Extract the (x, y) coordinate from the center of the cell holding the provided text.  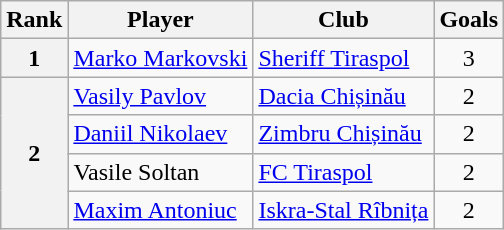
1 (34, 58)
Player (160, 20)
Dacia Chișinău (344, 96)
Maxim Antoniuc (160, 210)
Vasily Pavlov (160, 96)
Goals (469, 20)
Sheriff Tiraspol (344, 58)
Club (344, 20)
Vasile Soltan (160, 172)
Zimbru Chișinău (344, 134)
FC Tiraspol (344, 172)
Daniil Nikolaev (160, 134)
Marko Markovski (160, 58)
Rank (34, 20)
3 (469, 58)
Iskra-Stal Rîbnița (344, 210)
